Identify which cell holds the provided text, then report its [x, y] central coordinate. 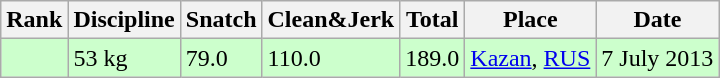
189.0 [432, 58]
Kazan, RUS [530, 58]
Place [530, 20]
Snatch [221, 20]
Rank [34, 20]
110.0 [331, 58]
Discipline [124, 20]
Date [658, 20]
7 July 2013 [658, 58]
53 kg [124, 58]
79.0 [221, 58]
Clean&Jerk [331, 20]
Total [432, 20]
